Detect which cell encompasses the target text, then output its (X, Y) center coordinate. 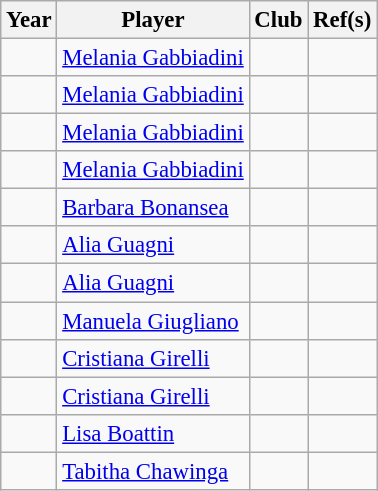
Tabitha Chawinga (153, 471)
Lisa Boattin (153, 433)
Player (153, 20)
Manuela Giugliano (153, 321)
Ref(s) (342, 20)
Club (278, 20)
Barbara Bonansea (153, 208)
Year (29, 20)
